From the cell containing the given text, extract its center point as [X, Y] coordinate. 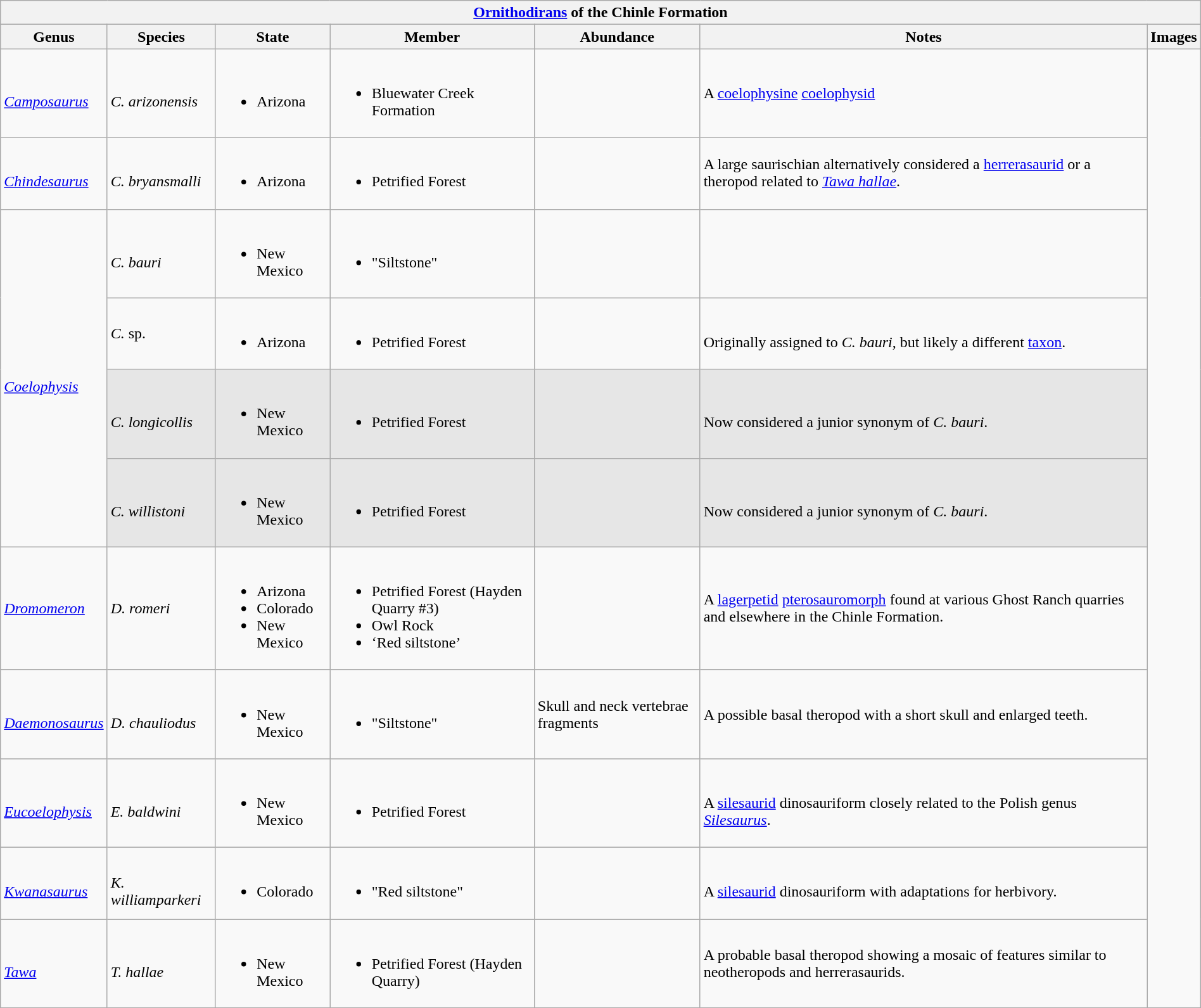
Skull and neck vertebrae fragments [617, 714]
C. longicollis [161, 414]
Ornithodirans of the Chinle Formation [600, 13]
A large saurischian alternatively considered a herrerasaurid or a theropod related to Tawa hallae. [924, 174]
A probable basal theropod showing a mosaic of features similar to neotheropods and herrerasaurids. [924, 963]
E. baldwini [161, 803]
C. bauri [161, 253]
K. williamparkeri [161, 883]
Genus [54, 37]
Bluewater Creek Formation [432, 93]
C. sp. [161, 333]
Colorado [273, 883]
A silesaurid dinosauriform closely related to the Polish genus Silesaurus. [924, 803]
Originally assigned to C. bauri, but likely a different taxon. [924, 333]
Petrified Forest (Hayden Quarry) [432, 963]
Abundance [617, 37]
Eucoelophysis [54, 803]
A lagerpetid pterosauromorph found at various Ghost Ranch quarries and elsewhere in the Chinle Formation. [924, 608]
ArizonaColoradoNew Mexico [273, 608]
A silesaurid dinosauriform with adaptations for herbivory. [924, 883]
"Red siltstone" [432, 883]
Dromomeron [54, 608]
Species [161, 37]
Member [432, 37]
Notes [924, 37]
C. arizonensis [161, 93]
Coelophysis [54, 378]
State [273, 37]
Petrified Forest (Hayden Quarry #3)Owl Rock‘Red siltstone’ [432, 608]
Daemonosaurus [54, 714]
Tawa [54, 963]
C. bryansmalli [161, 174]
Chindesaurus [54, 174]
Camposaurus [54, 93]
A coelophysine coelophysid [924, 93]
Kwanasaurus [54, 883]
D. romeri [161, 608]
Images [1174, 37]
D. chauliodus [161, 714]
T. hallae [161, 963]
C. willistoni [161, 502]
A possible basal theropod with a short skull and enlarged teeth. [924, 714]
